Detect which cell encompasses the target text, then output its [X, Y] center coordinate. 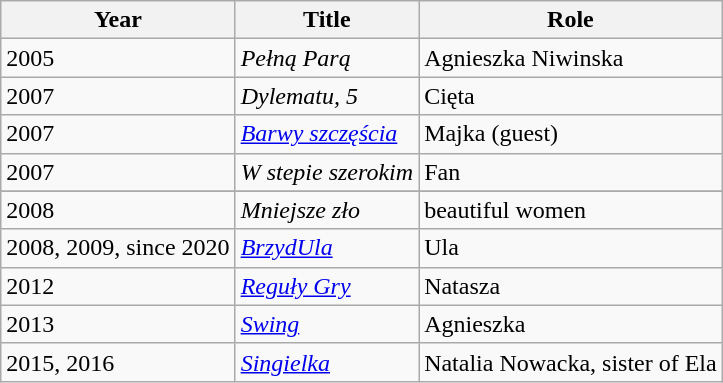
Agnieszka [571, 324]
2013 [118, 324]
Swing [326, 324]
2005 [118, 58]
2008, 2009, since 2020 [118, 248]
Majka (guest) [571, 134]
beautiful women [571, 210]
2008 [118, 210]
Barwy szczęścia [326, 134]
Year [118, 20]
Natalia Nowacka, sister of Ela [571, 362]
Mniejsze zło [326, 210]
Pełną Parą [326, 58]
Cięta [571, 96]
W stepie szerokim [326, 172]
Role [571, 20]
Natasza [571, 286]
Ula [571, 248]
BrzydUla [326, 248]
Title [326, 20]
Fan [571, 172]
Dylematu, 5 [326, 96]
2012 [118, 286]
Singielka [326, 362]
Agnieszka Niwinska [571, 58]
2015, 2016 [118, 362]
Reguły Gry [326, 286]
